Detect which cell encompasses the target text, then output its (X, Y) center coordinate. 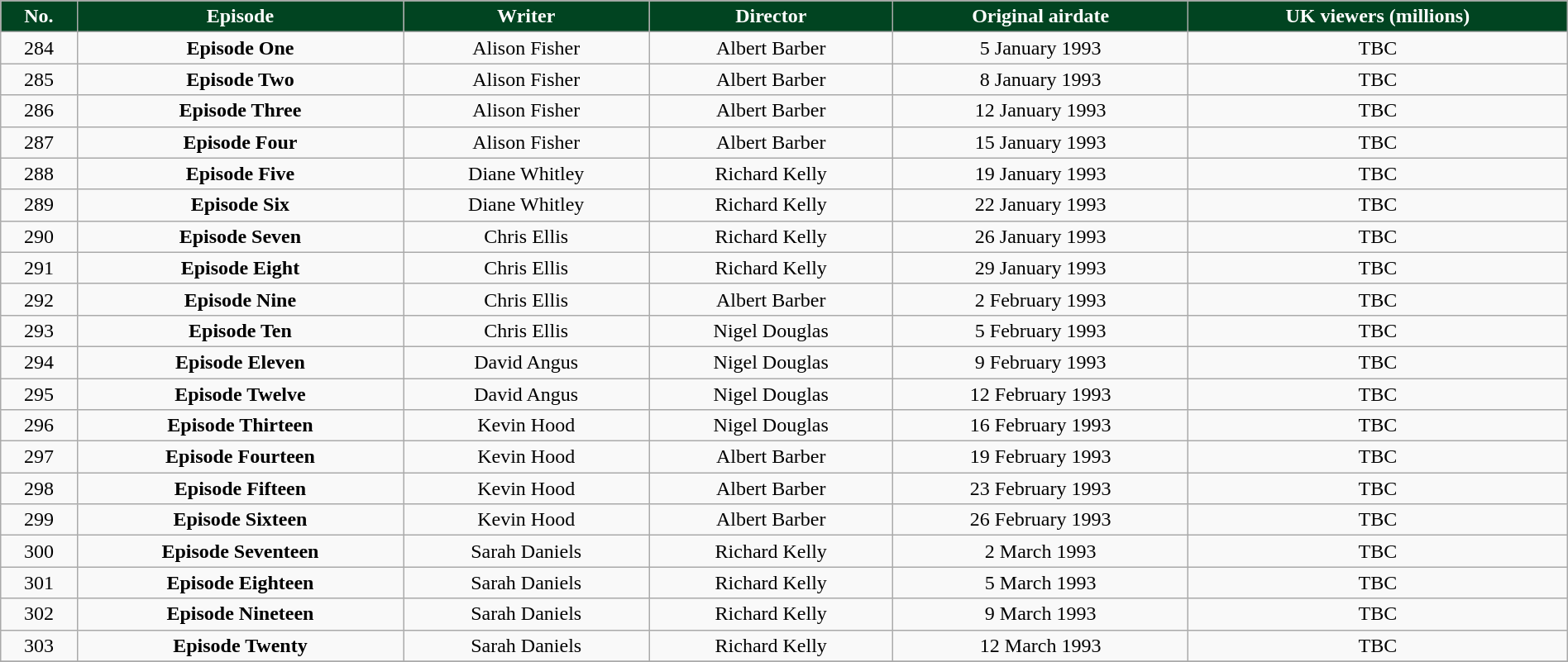
291 (39, 268)
5 March 1993 (1040, 583)
Episode Eleven (240, 362)
Episode Fifteen (240, 488)
2 March 1993 (1040, 551)
29 January 1993 (1040, 268)
Episode Twelve (240, 394)
297 (39, 457)
296 (39, 426)
Episode Thirteen (240, 426)
19 February 1993 (1040, 457)
5 January 1993 (1040, 48)
26 February 1993 (1040, 520)
Original airdate (1040, 17)
301 (39, 583)
Episode (240, 17)
Episode Sixteen (240, 520)
294 (39, 362)
287 (39, 142)
295 (39, 394)
26 January 1993 (1040, 236)
299 (39, 520)
Episode Four (240, 142)
2 February 1993 (1040, 299)
9 February 1993 (1040, 362)
22 January 1993 (1040, 205)
UK viewers (millions) (1378, 17)
303 (39, 645)
Episode Twenty (240, 645)
Episode Seventeen (240, 551)
Episode Seven (240, 236)
300 (39, 551)
8 January 1993 (1040, 79)
9 March 1993 (1040, 614)
290 (39, 236)
Episode Fourteen (240, 457)
12 March 1993 (1040, 645)
292 (39, 299)
Episode Two (240, 79)
289 (39, 205)
12 January 1993 (1040, 111)
No. (39, 17)
284 (39, 48)
Writer (526, 17)
Episode One (240, 48)
Episode Ten (240, 331)
288 (39, 174)
Episode Three (240, 111)
15 January 1993 (1040, 142)
Episode Eight (240, 268)
293 (39, 331)
16 February 1993 (1040, 426)
12 February 1993 (1040, 394)
19 January 1993 (1040, 174)
285 (39, 79)
Episode Nineteen (240, 614)
286 (39, 111)
23 February 1993 (1040, 488)
Director (771, 17)
Episode Five (240, 174)
Episode Eighteen (240, 583)
Episode Nine (240, 299)
298 (39, 488)
302 (39, 614)
Episode Six (240, 205)
5 February 1993 (1040, 331)
